Return [X, Y] of the center of cell containing provided text 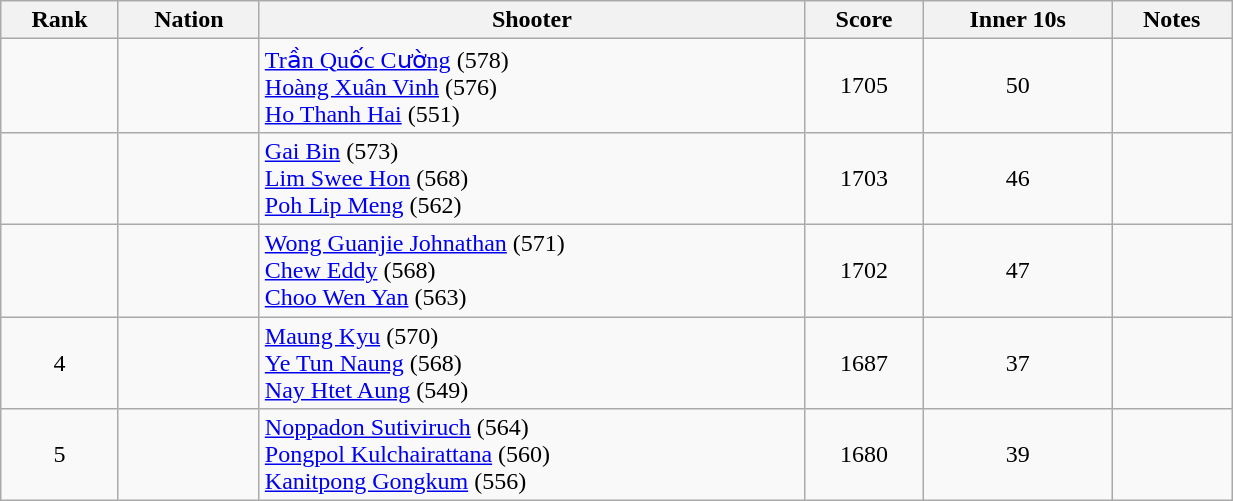
Shooter [532, 20]
1687 [864, 362]
46 [1018, 178]
1705 [864, 86]
Maung Kyu (570) Ye Tun Naung (568) Nay Htet Aung (549) [532, 362]
Wong Guanjie Johnathan (571) Chew Eddy (568) Choo Wen Yan (563) [532, 270]
1680 [864, 455]
4 [60, 362]
Notes [1172, 20]
Trần Quốc Cường (578) Hoàng Xuân Vinh (576) Ho Thanh Hai (551) [532, 86]
1702 [864, 270]
50 [1018, 86]
1703 [864, 178]
Gai Bin (573) Lim Swee Hon (568) Poh Lip Meng (562) [532, 178]
Score [864, 20]
37 [1018, 362]
5 [60, 455]
Rank [60, 20]
Inner 10s [1018, 20]
Nation [188, 20]
47 [1018, 270]
39 [1018, 455]
Noppadon Sutiviruch (564) Pongpol Kulchairattana (560) Kanitpong Gongkum (556) [532, 455]
